Pinpoint the cell where the given text exists, returning its [X, Y] midpoint coordinate. 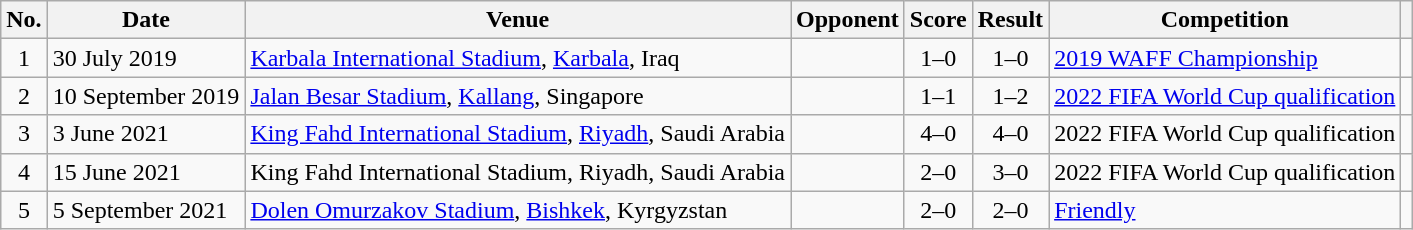
No. [24, 20]
2019 WAFF Championship [1225, 58]
5 [24, 210]
3 June 2021 [146, 134]
Dolen Omurzakov Stadium, Bishkek, Kyrgyzstan [518, 210]
10 September 2019 [146, 96]
5 September 2021 [146, 210]
Karbala International Stadium, Karbala, Iraq [518, 58]
Friendly [1225, 210]
Score [938, 20]
3 [24, 134]
Result [1010, 20]
2 [24, 96]
1–2 [1010, 96]
Competition [1225, 20]
Jalan Besar Stadium, Kallang, Singapore [518, 96]
Date [146, 20]
15 June 2021 [146, 172]
Venue [518, 20]
1–1 [938, 96]
4 [24, 172]
Opponent [847, 20]
1 [24, 58]
3–0 [1010, 172]
30 July 2019 [146, 58]
